Find where the given text appears and provide that cell's center as [x, y] coordinate. 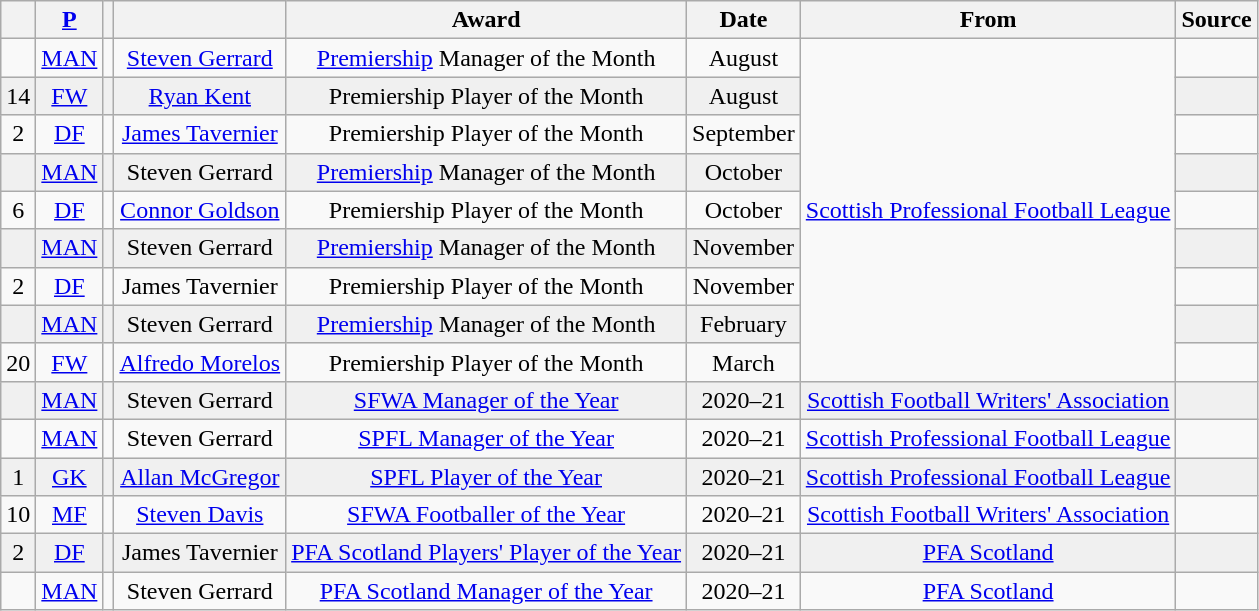
Ryan Kent [200, 96]
SPFL Player of the Year [486, 477]
MF [70, 515]
GK [70, 477]
6 [18, 210]
P [70, 20]
March [744, 362]
Alfredo Morelos [200, 362]
SPFL Manager of the Year [486, 438]
PFA Scotland Players' Player of the Year [486, 553]
September [744, 134]
Source [1216, 20]
Date [744, 20]
Allan McGregor [200, 477]
SFWA Footballer of the Year [486, 515]
20 [18, 362]
From [988, 20]
Steven Davis [200, 515]
SFWA Manager of the Year [486, 400]
10 [18, 515]
Connor Goldson [200, 210]
PFA Scotland Manager of the Year [486, 591]
February [744, 324]
1 [18, 477]
Award [486, 20]
14 [18, 96]
